Search for the cell housing the specified text and yield its [X, Y] center coordinate. 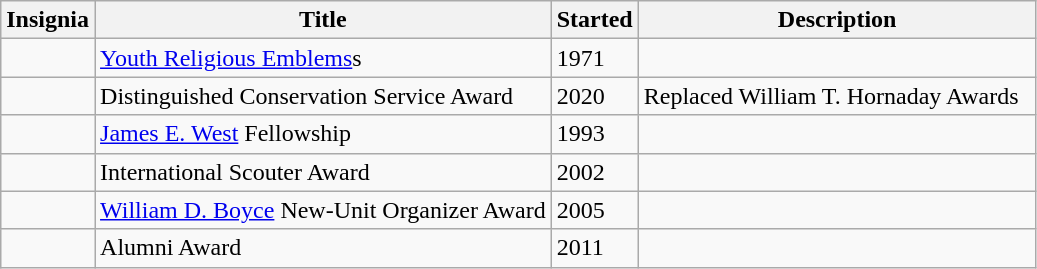
Title [324, 20]
1971 [594, 58]
International Scouter Award [324, 172]
Distinguished Conservation Service Award [324, 96]
2011 [594, 248]
Insignia [48, 20]
Description [837, 20]
2020 [594, 96]
2002 [594, 172]
William D. Boyce New-Unit Organizer Award [324, 210]
2005 [594, 210]
Replaced William T. Hornaday Awards [837, 96]
Alumni Award [324, 248]
Started [594, 20]
1993 [594, 134]
James E. West Fellowship [324, 134]
Youth Religious Emblemss [324, 58]
